Identify which cell holds the provided text, then report its (X, Y) central coordinate. 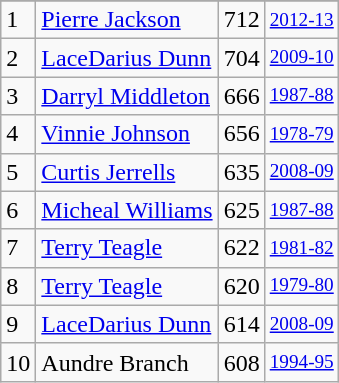
622 (242, 248)
Vinnie Johnson (127, 134)
7 (18, 248)
635 (242, 172)
666 (242, 96)
10 (18, 362)
Micheal Williams (127, 210)
Aundre Branch (127, 362)
656 (242, 134)
1978-79 (302, 134)
620 (242, 286)
9 (18, 324)
3 (18, 96)
2009-10 (302, 58)
1981-82 (302, 248)
6 (18, 210)
5 (18, 172)
614 (242, 324)
2 (18, 58)
Darryl Middleton (127, 96)
1979-80 (302, 286)
8 (18, 286)
625 (242, 210)
712 (242, 20)
Pierre Jackson (127, 20)
4 (18, 134)
2012-13 (302, 20)
Curtis Jerrells (127, 172)
1994-95 (302, 362)
608 (242, 362)
1 (18, 20)
704 (242, 58)
